Return the (X, Y) coordinate for the center point of the cell that contains the specified text.  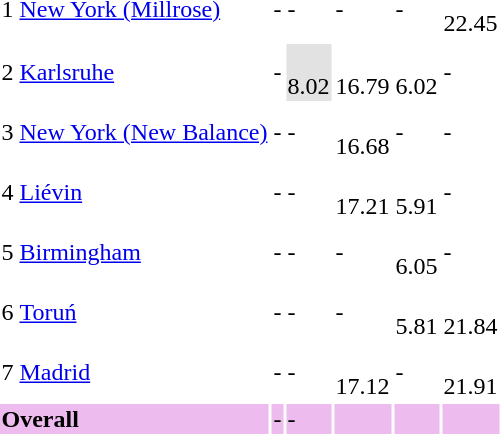
Madrid (144, 372)
21.91 (470, 372)
Liévin (144, 192)
5.91 (416, 192)
6.02 (416, 72)
6 (8, 312)
6.05 (416, 252)
Karlsruhe (144, 72)
Toruń (144, 312)
3 (8, 132)
21.84 (470, 312)
16.68 (362, 132)
8.02 (308, 72)
New York (New Balance) (144, 132)
Overall (134, 419)
Birmingham (144, 252)
5.81 (416, 312)
16.79 (362, 72)
4 (8, 192)
17.12 (362, 372)
17.21 (362, 192)
5 (8, 252)
7 (8, 372)
2 (8, 72)
